Pinpoint the cell where the given text exists, returning its (x, y) midpoint coordinate. 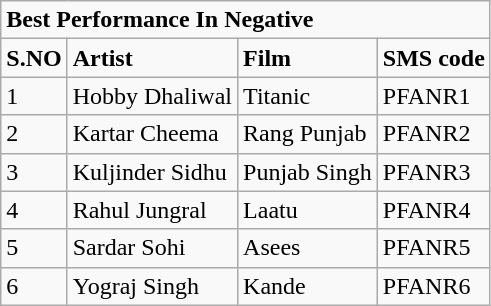
S.NO (34, 58)
Asees (308, 248)
6 (34, 286)
Laatu (308, 210)
5 (34, 248)
PFANR5 (434, 248)
Artist (152, 58)
Yograj Singh (152, 286)
PFANR1 (434, 96)
Film (308, 58)
Kartar Cheema (152, 134)
Rahul Jungral (152, 210)
3 (34, 172)
4 (34, 210)
Rang Punjab (308, 134)
Kuljinder Sidhu (152, 172)
PFANR6 (434, 286)
Hobby Dhaliwal (152, 96)
Kande (308, 286)
2 (34, 134)
PFANR4 (434, 210)
PFANR2 (434, 134)
1 (34, 96)
Titanic (308, 96)
Best Performance In Negative (246, 20)
Sardar Sohi (152, 248)
Punjab Singh (308, 172)
PFANR3 (434, 172)
SMS code (434, 58)
